Locate the cell with the specified text and output its [X, Y] center coordinate. 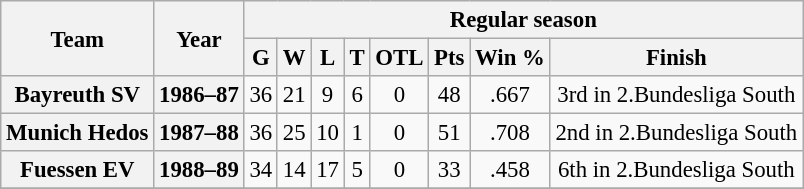
Bayreuth SV [78, 95]
6th in 2.Bundesliga South [676, 170]
33 [450, 170]
2nd in 2.Bundesliga South [676, 133]
34 [260, 170]
OTL [400, 58]
25 [294, 133]
5 [357, 170]
14 [294, 170]
1986–87 [199, 95]
1 [357, 133]
G [260, 58]
.708 [510, 133]
10 [328, 133]
Team [78, 38]
Fuessen EV [78, 170]
.667 [510, 95]
Regular season [523, 20]
Year [199, 38]
1987–88 [199, 133]
Pts [450, 58]
L [328, 58]
Finish [676, 58]
9 [328, 95]
3rd in 2.Bundesliga South [676, 95]
.458 [510, 170]
6 [357, 95]
Munich Hedos [78, 133]
T [357, 58]
1988–89 [199, 170]
W [294, 58]
21 [294, 95]
48 [450, 95]
51 [450, 133]
17 [328, 170]
Win % [510, 58]
